Capture the cell that displays the provided text and extract its (x, y) central coordinate. 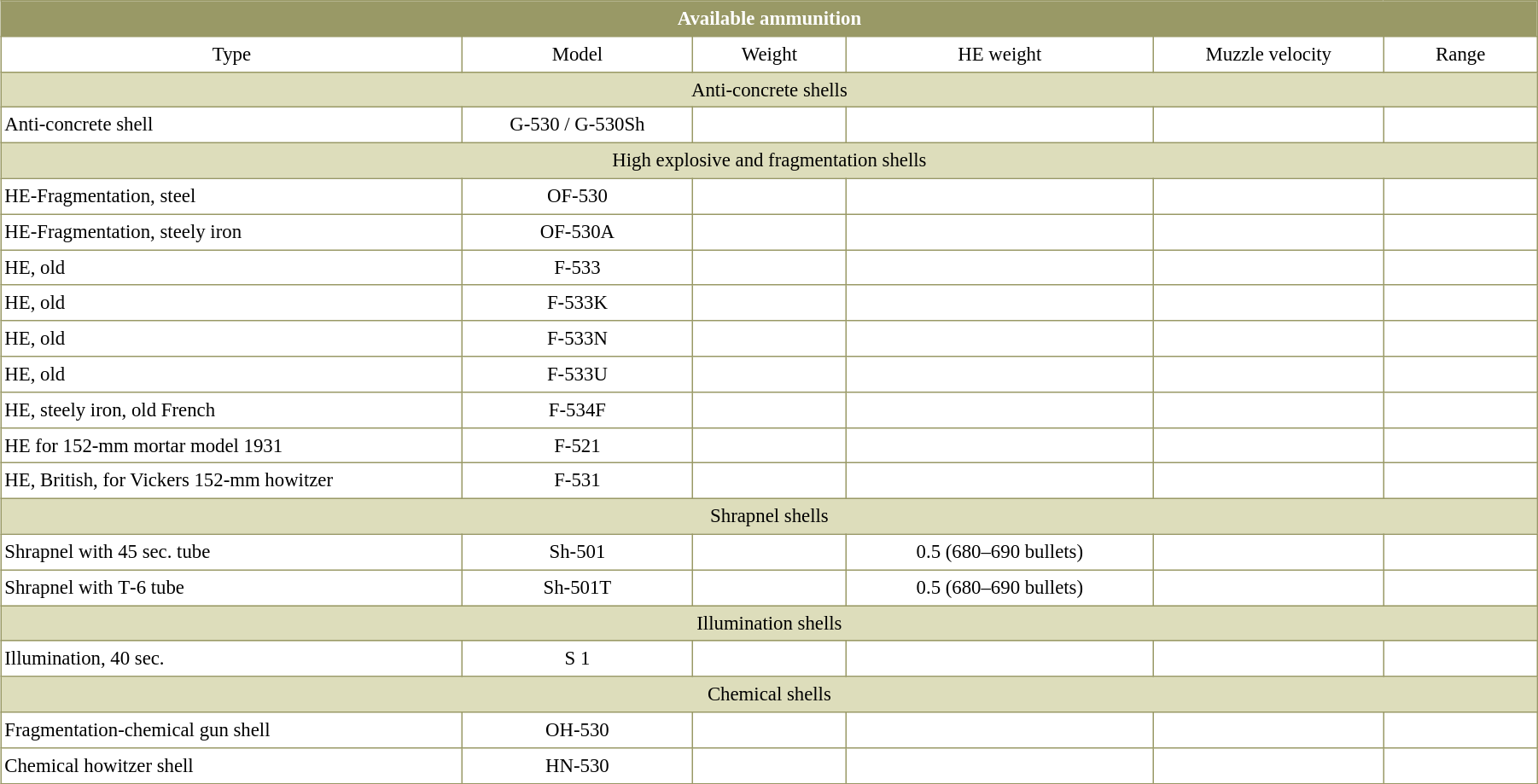
Shrapnel with 45 sec. tube (232, 552)
Weight (769, 54)
F-531 (577, 481)
Model (577, 54)
Muzzle velocity (1268, 54)
HE weight (999, 54)
F-534F (577, 409)
Sh-501 (577, 552)
High explosive and fragmentation shells (770, 161)
OF-530 (577, 196)
Sh-501T (577, 588)
HN-530 (577, 765)
Illumination shells (770, 624)
HE-Fragmentation, steel (232, 196)
Chemical shells (770, 694)
F-533U (577, 375)
Chemical howitzer shell (232, 765)
HE, steely iron, old French (232, 409)
OF-530A (577, 232)
F-521 (577, 445)
S 1 (577, 659)
Available ammunition (770, 19)
OH-530 (577, 730)
Anti-concrete shells (770, 90)
G-530 / G-530Sh (577, 125)
HE, British, for Vickers 152-mm howitzer (232, 481)
Type (232, 54)
F-533 (577, 268)
Shrapnel shells (770, 516)
HE for 152-mm mortar model 1931 (232, 445)
Shrapnel with Т-6 tube (232, 588)
Illumination, 40 sec. (232, 659)
F-533N (577, 339)
F-533K (577, 303)
HE-Fragmentation, steely iron (232, 232)
Anti-concrete shell (232, 125)
Fragmentation-chemical gun shell (232, 730)
Range (1460, 54)
